Output the (x, y) coordinate of the center of the cell containing the given text.  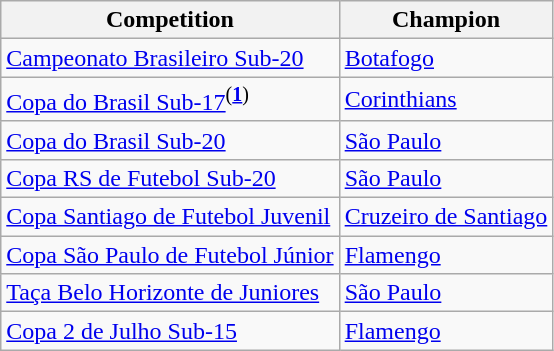
Copa 2 de Julho Sub-15 (170, 331)
Copa do Brasil Sub-20 (170, 140)
Corinthians (446, 100)
Champion (446, 20)
Campeonato Brasileiro Sub-20 (170, 58)
Copa do Brasil Sub-17(1) (170, 100)
Copa Santiago de Futebol Juvenil (170, 217)
Botafogo (446, 58)
Competition (170, 20)
Taça Belo Horizonte de Juniores (170, 293)
Cruzeiro de Santiago (446, 217)
Copa São Paulo de Futebol Júnior (170, 255)
Copa RS de Futebol Sub-20 (170, 178)
